For the text-containing cell, return its midpoint in [X, Y] coordinate format. 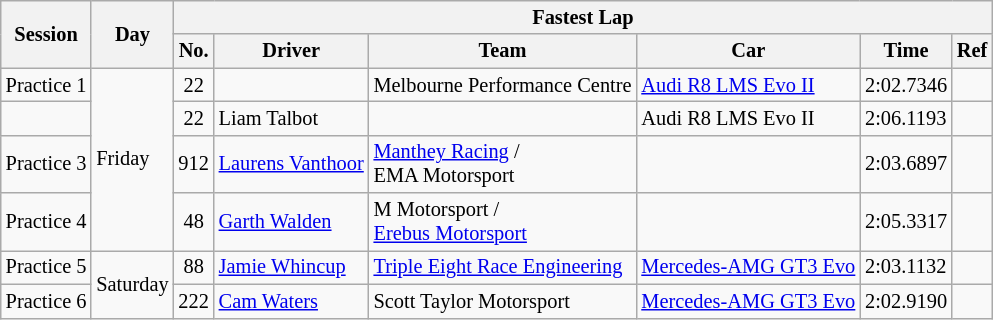
Car [748, 51]
Friday [132, 160]
Cam Waters [292, 301]
Practice 5 [46, 267]
Practice 4 [46, 222]
Laurens Vanthoor [292, 164]
Practice 3 [46, 164]
Liam Talbot [292, 118]
Manthey Racing / EMA Motorsport [503, 164]
Triple Eight Race Engineering [503, 267]
Practice 1 [46, 85]
No. [194, 51]
Time [906, 51]
Day [132, 34]
Saturday [132, 284]
Fastest Lap [584, 17]
Garth Walden [292, 222]
48 [194, 222]
2:05.3317 [906, 222]
222 [194, 301]
Ref [972, 51]
Scott Taylor Motorsport [503, 301]
2:02.9190 [906, 301]
88 [194, 267]
Session [46, 34]
Driver [292, 51]
Practice 6 [46, 301]
Jamie Whincup [292, 267]
2:03.1132 [906, 267]
2:02.7346 [906, 85]
Team [503, 51]
M Motorsport / Erebus Motorsport [503, 222]
Melbourne Performance Centre [503, 85]
2:03.6897 [906, 164]
912 [194, 164]
2:06.1193 [906, 118]
